Scan for the cell matching the given text and deliver its (X, Y) coordinate at center. 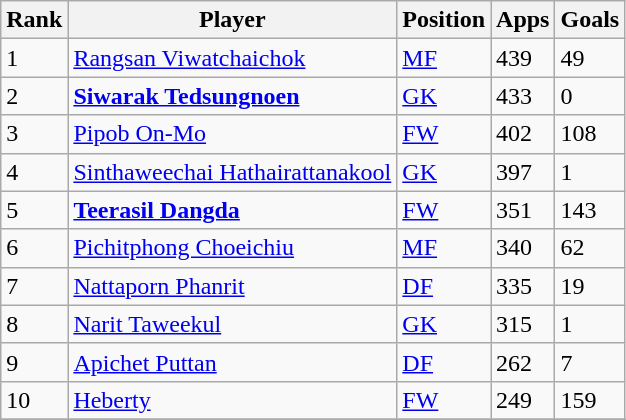
351 (523, 210)
Rangsan Viwatchaichok (232, 58)
159 (590, 400)
62 (590, 248)
8 (34, 324)
315 (523, 324)
Goals (590, 20)
108 (590, 134)
397 (523, 172)
Rank (34, 20)
Siwarak Tedsungnoen (232, 96)
Apichet Puttan (232, 362)
Apps (523, 20)
Nattaporn Phanrit (232, 286)
439 (523, 58)
335 (523, 286)
5 (34, 210)
10 (34, 400)
4 (34, 172)
Heberty (232, 400)
Pipob On-Mo (232, 134)
433 (523, 96)
Teerasil Dangda (232, 210)
0 (590, 96)
Narit Taweekul (232, 324)
Sinthaweechai Hathairattanakool (232, 172)
49 (590, 58)
402 (523, 134)
2 (34, 96)
19 (590, 286)
Player (232, 20)
6 (34, 248)
9 (34, 362)
340 (523, 248)
Position (444, 20)
3 (34, 134)
Pichitphong Choeichiu (232, 248)
249 (523, 400)
262 (523, 362)
143 (590, 210)
